Return the (X, Y) coordinate for the center point of the cell that contains the specified text.  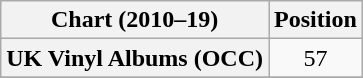
Position (316, 20)
Chart (2010–19) (135, 20)
57 (316, 58)
UK Vinyl Albums (OCC) (135, 58)
